For the text-containing cell, return its midpoint in [X, Y] coordinate format. 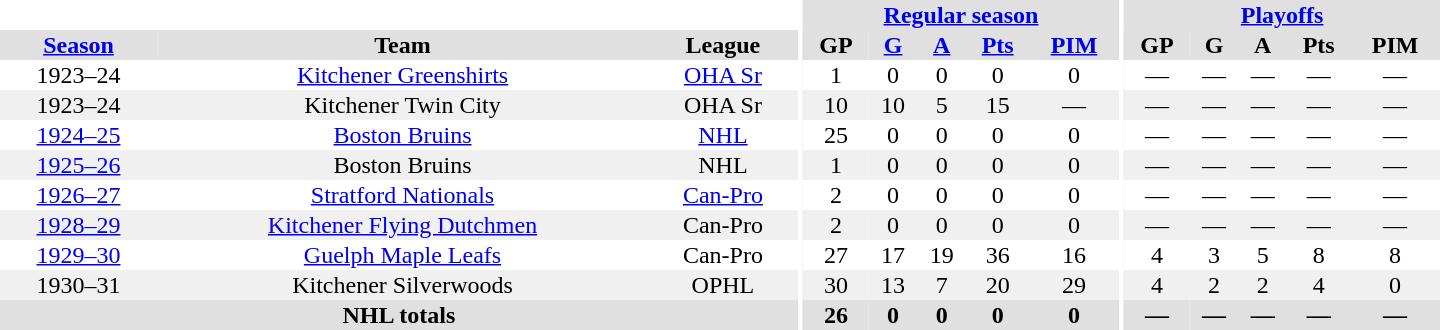
26 [836, 315]
3 [1214, 255]
Kitchener Twin City [402, 105]
1930–31 [78, 285]
Stratford Nationals [402, 195]
Kitchener Flying Dutchmen [402, 225]
OPHL [723, 285]
19 [942, 255]
NHL totals [399, 315]
1928–29 [78, 225]
36 [998, 255]
1926–27 [78, 195]
Regular season [961, 15]
13 [894, 285]
Kitchener Greenshirts [402, 75]
27 [836, 255]
25 [836, 135]
20 [998, 285]
Playoffs [1282, 15]
Team [402, 45]
1929–30 [78, 255]
Guelph Maple Leafs [402, 255]
7 [942, 285]
29 [1074, 285]
1925–26 [78, 165]
16 [1074, 255]
17 [894, 255]
15 [998, 105]
Season [78, 45]
League [723, 45]
Kitchener Silverwoods [402, 285]
30 [836, 285]
1924–25 [78, 135]
